Find where the given text appears and provide that cell's center as (x, y) coordinate. 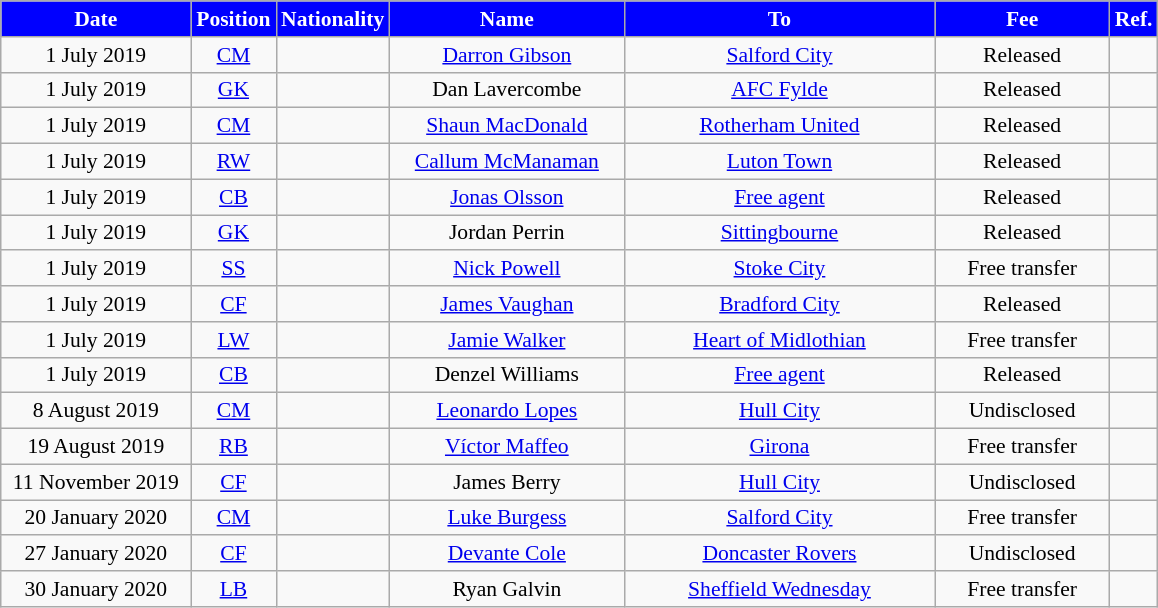
Rotherham United (779, 126)
Nationality (332, 19)
Sittingbourne (779, 233)
Luton Town (779, 162)
Fee (1022, 19)
Jamie Walker (506, 340)
27 January 2020 (96, 554)
Heart of Midlothian (779, 340)
Denzel Williams (506, 375)
RW (234, 162)
Dan Lavercombe (506, 90)
LW (234, 340)
30 January 2020 (96, 589)
Víctor Maffeo (506, 447)
AFC Fylde (779, 90)
Ref. (1134, 19)
Devante Cole (506, 554)
James Vaughan (506, 304)
Jonas Olsson (506, 197)
Nick Powell (506, 269)
19 August 2019 (96, 447)
20 January 2020 (96, 518)
SS (234, 269)
To (779, 19)
Position (234, 19)
Sheffield Wednesday (779, 589)
Shaun MacDonald (506, 126)
8 August 2019 (96, 411)
Girona (779, 447)
11 November 2019 (96, 482)
Date (96, 19)
RB (234, 447)
Darron Gibson (506, 55)
Luke Burgess (506, 518)
Name (506, 19)
Leonardo Lopes (506, 411)
Ryan Galvin (506, 589)
Stoke City (779, 269)
Callum McManaman (506, 162)
LB (234, 589)
Jordan Perrin (506, 233)
James Berry (506, 482)
Doncaster Rovers (779, 554)
Bradford City (779, 304)
